Return (X, Y) of the center of cell containing provided text 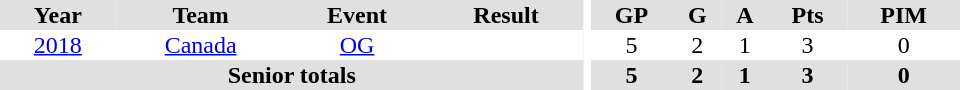
OG (358, 45)
2018 (58, 45)
Year (58, 15)
Canada (201, 45)
GP (631, 15)
Team (201, 15)
Senior totals (292, 75)
Pts (808, 15)
PIM (904, 15)
Event (358, 15)
G (698, 15)
A (745, 15)
Result (506, 15)
